Output the [x, y] coordinate of the center of the cell containing the given text.  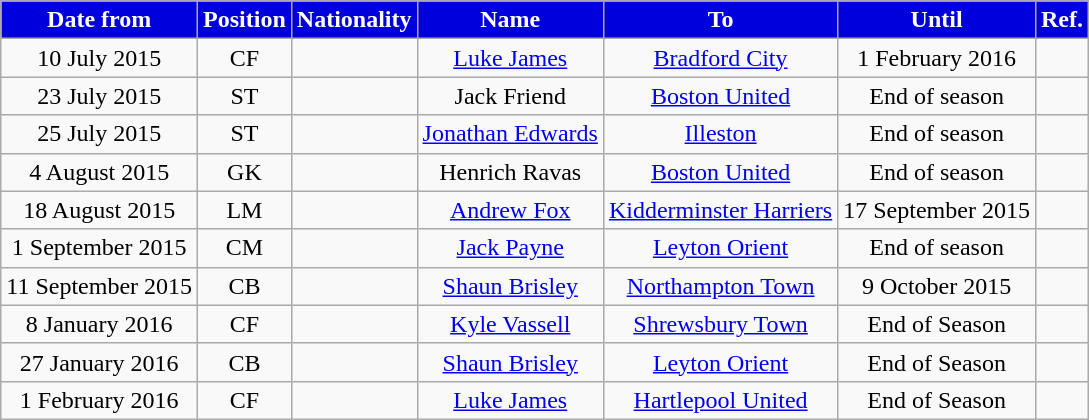
10 July 2015 [100, 58]
11 September 2015 [100, 286]
Shrewsbury Town [720, 324]
23 July 2015 [100, 96]
LM [245, 210]
4 August 2015 [100, 172]
9 October 2015 [937, 286]
Kidderminster Harriers [720, 210]
25 July 2015 [100, 134]
Nationality [354, 20]
8 January 2016 [100, 324]
Jack Payne [510, 248]
GK [245, 172]
17 September 2015 [937, 210]
Position [245, 20]
Jonathan Edwards [510, 134]
Ref. [1062, 20]
To [720, 20]
Andrew Fox [510, 210]
Name [510, 20]
Until [937, 20]
Bradford City [720, 58]
27 January 2016 [100, 362]
Hartlepool United [720, 400]
Date from [100, 20]
Jack Friend [510, 96]
CM [245, 248]
Illeston [720, 134]
18 August 2015 [100, 210]
Northampton Town [720, 286]
1 September 2015 [100, 248]
Kyle Vassell [510, 324]
Henrich Ravas [510, 172]
